Find where the given text appears and provide that cell's center as [X, Y] coordinate. 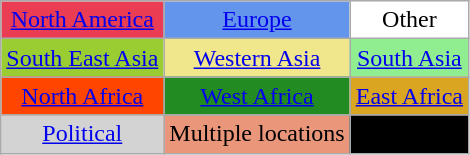
Western Asia [257, 58]
Political [82, 134]
Europe [257, 20]
West Africa [257, 96]
South East Asia [82, 58]
North Africa [82, 96]
South Asia [409, 58]
Multiple locations [257, 134]
North America [82, 20]
Other [409, 20]
East Africa [409, 96]
